From the cell containing the given text, extract its center point as [x, y] coordinate. 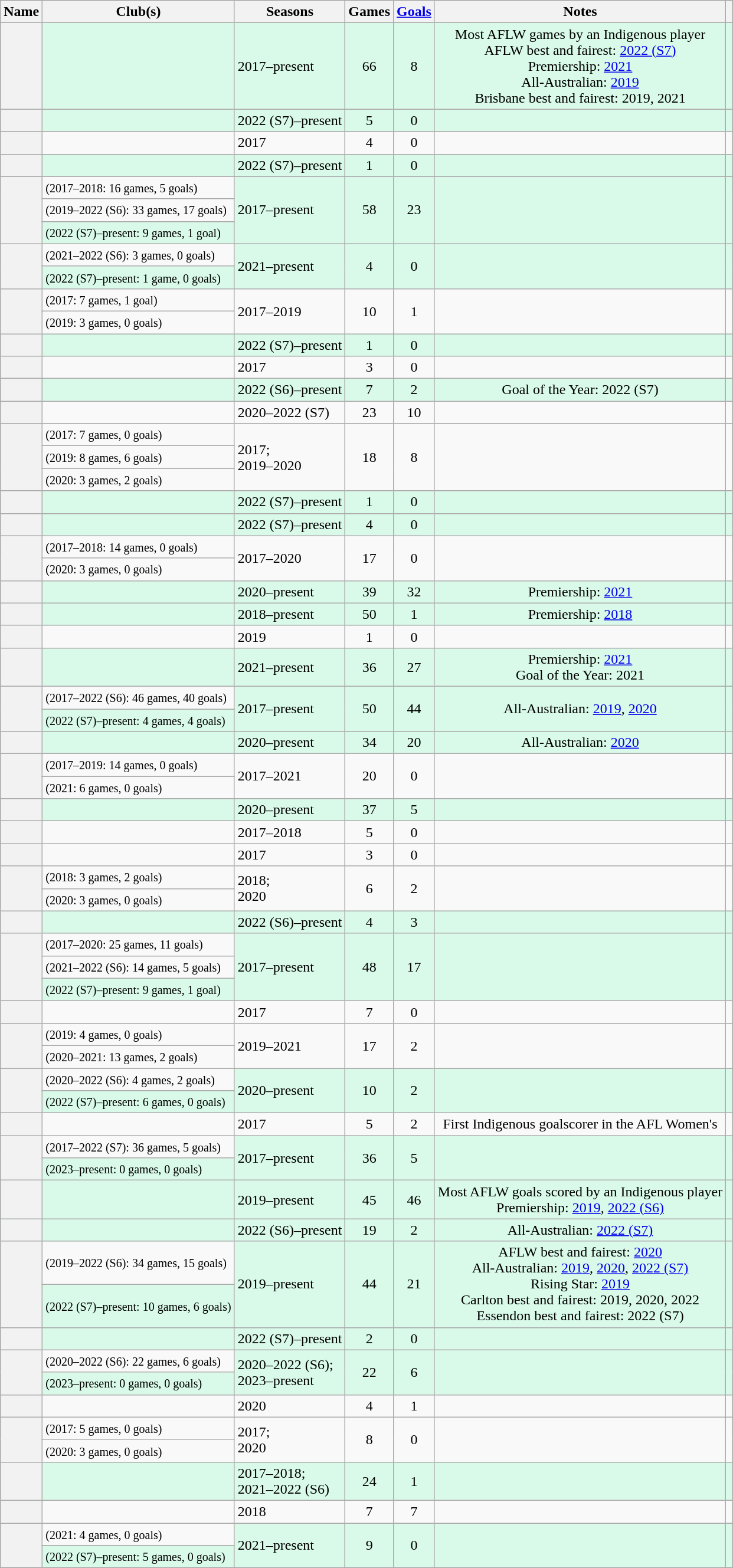
48 [369, 967]
2020–2022 (S7) [290, 412]
(2017–2020: 25 games, 11 goals) [138, 944]
Goals [414, 12]
Premiership: 2021Goal of the Year: 2021 [580, 667]
(2019: 3 games, 0 goals) [138, 322]
24 [369, 1481]
(2022 (S7)–present: 4 games, 4 goals) [138, 720]
(2019–2022 (S6): 34 games, 15 goals) [138, 1262]
2017;2020 [290, 1439]
(2021: 6 games, 0 goals) [138, 788]
Most AFLW goals scored by an Indigenous playerPremiership: 2019, 2022 (S6) [580, 1200]
(2017–2019: 14 games, 0 goals) [138, 765]
(2022 (S7)–present: 1 game, 0 goals) [138, 277]
(2019: 8 games, 6 goals) [138, 457]
(2019: 4 games, 0 goals) [138, 1034]
2020–2022 (S6);2023–present [290, 1372]
46 [414, 1200]
(2017: 7 games, 1 goal) [138, 300]
(2020–2022 (S6): 22 games, 6 goals) [138, 1361]
Seasons [290, 12]
(2021–2022 (S6): 14 games, 5 goals) [138, 967]
(2020: 3 games, 2 goals) [138, 480]
2017–2019 [290, 311]
66 [369, 66]
32 [414, 592]
18 [369, 457]
Most AFLW games by an Indigenous playerAFLW best and fairest: 2022 (S7)Premiership: 2021All-Australian: 2019Brisbane best and fairest: 2019, 2021 [580, 66]
2019–2021 [290, 1045]
2017–2020 [290, 558]
9 [369, 1546]
(2017–2022 (S7): 36 games, 5 goals) [138, 1147]
(2018: 3 games, 2 goals) [138, 877]
Games [369, 12]
2018–present [290, 614]
19 [369, 1230]
Goal of the Year: 2022 (S7) [580, 390]
2018 [290, 1511]
(2017: 7 games, 0 goals) [138, 435]
58 [369, 210]
(2020–2022 (S6): 4 games, 2 goals) [138, 1079]
(2017–2022 (S6): 46 games, 40 goals) [138, 697]
Premiership: 2021 [580, 592]
(2021: 4 games, 0 goals) [138, 1534]
(2021–2022 (S6): 3 games, 0 goals) [138, 255]
2018;2020 [290, 888]
39 [369, 592]
(2020–2021: 13 games, 2 goals) [138, 1057]
First Indigenous goalscorer in the AFL Women's [580, 1124]
22 [369, 1372]
21 [414, 1284]
2017–2018 [290, 832]
2019 [290, 637]
(2022 (S7)–present: 6 games, 0 goals) [138, 1102]
All-Australian: 2020 [580, 743]
(2022 (S7)–present: 5 games, 0 goals) [138, 1557]
34 [369, 743]
2017;2019–2020 [290, 457]
(2017–2018: 14 games, 0 goals) [138, 547]
27 [414, 667]
Club(s) [138, 12]
Notes [580, 12]
45 [369, 1200]
2020 [290, 1406]
37 [369, 810]
(2019–2022 (S6): 33 games, 17 goals) [138, 210]
All-Australian: 2019, 2020 [580, 708]
All-Australian: 2022 (S7) [580, 1230]
(2017: 5 games, 0 goals) [138, 1428]
(2017–2018: 16 games, 5 goals) [138, 188]
2017–2021 [290, 776]
2017–2018;2021–2022 (S6) [290, 1481]
Premiership: 2018 [580, 614]
Name [21, 12]
(2022 (S7)–present: 10 games, 6 goals) [138, 1306]
